Pinpoint the cell where the given text exists, returning its (X, Y) midpoint coordinate. 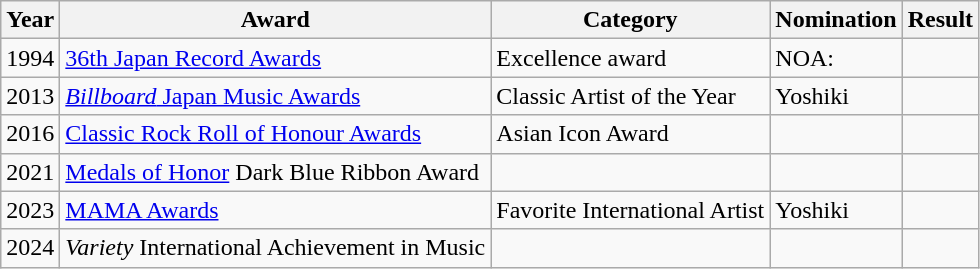
2013 (30, 96)
Excellence award (630, 58)
Medals of Honor Dark Blue Ribbon Award (276, 172)
Classic Artist of the Year (630, 96)
Result (940, 20)
2016 (30, 134)
MAMA Awards (276, 210)
Category (630, 20)
1994 (30, 58)
Nomination (836, 20)
2024 (30, 248)
Favorite International Artist (630, 210)
Award (276, 20)
Asian Icon Award (630, 134)
Variety International Achievement in Music (276, 248)
2023 (30, 210)
Classic Rock Roll of Honour Awards (276, 134)
Year (30, 20)
Billboard Japan Music Awards (276, 96)
36th Japan Record Awards (276, 58)
2021 (30, 172)
NOA: (836, 58)
